From the cell containing the given text, extract its center point as [X, Y] coordinate. 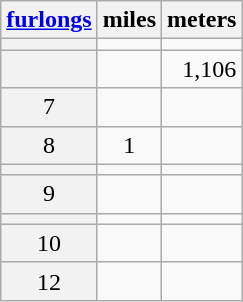
10 [49, 243]
1,106 [202, 69]
9 [49, 194]
7 [49, 107]
1 [129, 145]
12 [49, 281]
miles [129, 20]
furlongs [49, 20]
8 [49, 145]
meters [202, 20]
